From the cell containing the given text, extract its center point as (x, y) coordinate. 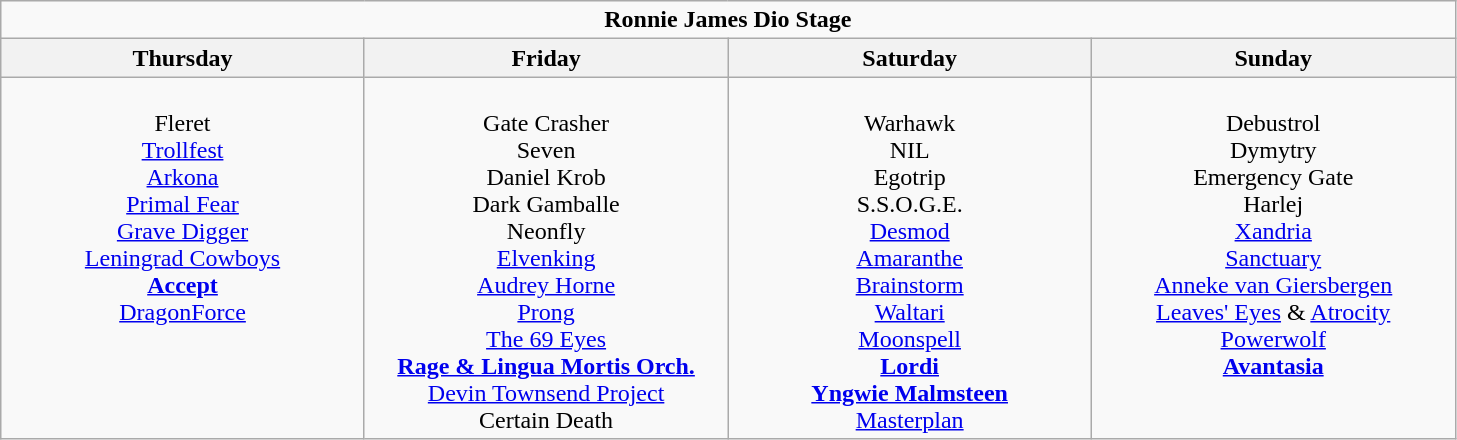
Warhawk NIL Egotrip S.S.O.G.E. Desmod Amaranthe Brainstorm Waltari Moonspell Lordi Yngwie Malmsteen Masterplan (910, 258)
Saturday (910, 58)
Fleret Trollfest Arkona Primal Fear Grave Digger Leningrad Cowboys Accept DragonForce (183, 258)
Friday (546, 58)
Thursday (183, 58)
Debustrol Dymytry Emergency Gate Harlej Xandria Sanctuary Anneke van Giersbergen Leaves' Eyes & Atrocity Powerwolf Avantasia (1273, 258)
Sunday (1273, 58)
Ronnie James Dio Stage (728, 20)
